Locate the cell with the specified text and output its [X, Y] center coordinate. 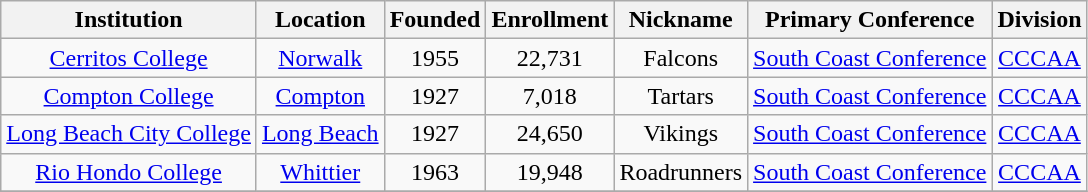
Primary Conference [870, 20]
Institution [129, 20]
Enrollment [550, 20]
Compton [320, 96]
1963 [435, 172]
Compton College [129, 96]
Whittier [320, 172]
Rio Hondo College [129, 172]
Roadrunners [681, 172]
1955 [435, 58]
Norwalk [320, 58]
Tartars [681, 96]
22,731 [550, 58]
24,650 [550, 134]
19,948 [550, 172]
Vikings [681, 134]
Long Beach [320, 134]
Cerritos College [129, 58]
7,018 [550, 96]
Nickname [681, 20]
Long Beach City College [129, 134]
Location [320, 20]
Division [1040, 20]
Founded [435, 20]
Falcons [681, 58]
